For the text-containing cell, return its midpoint in [x, y] coordinate format. 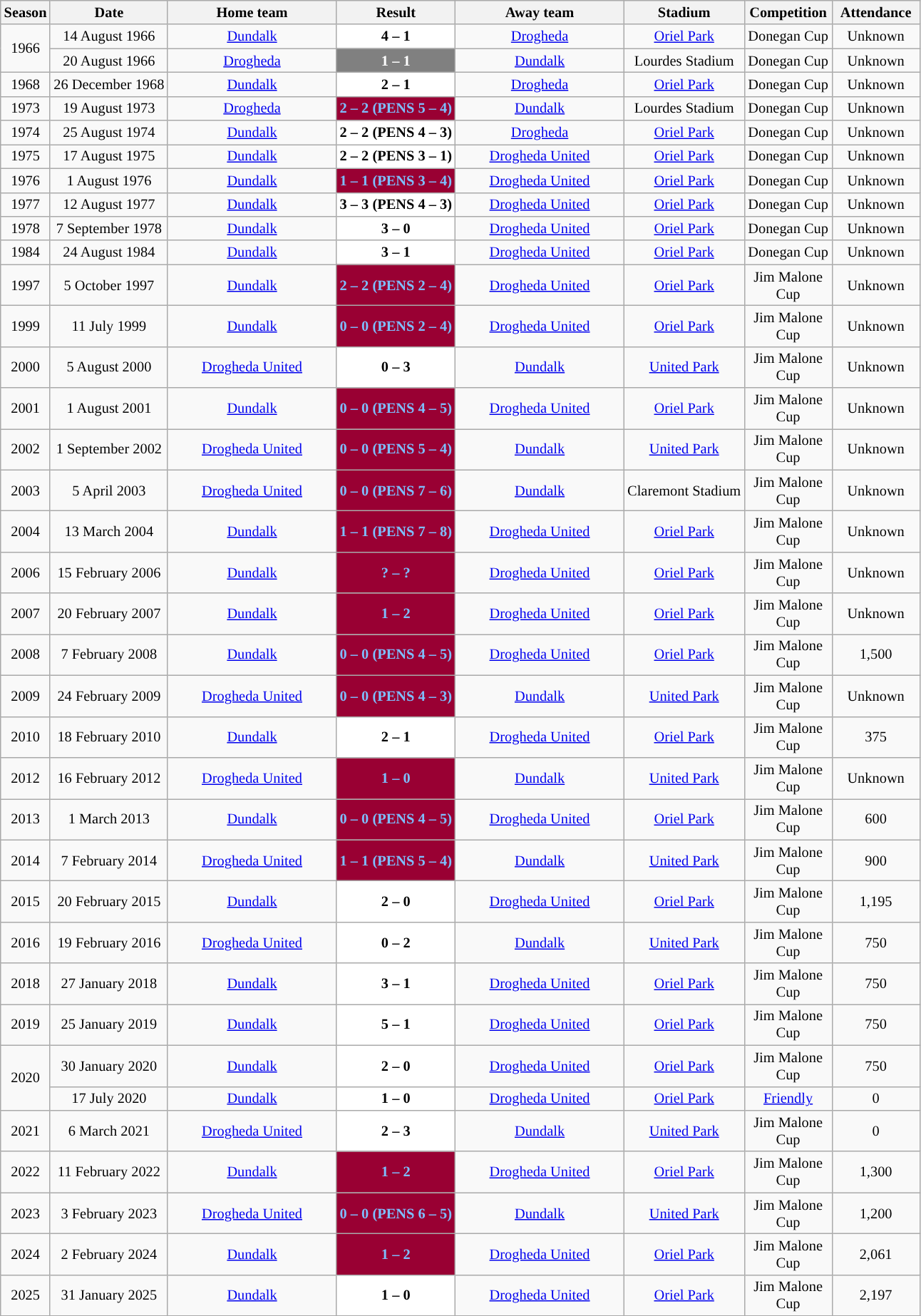
1,500 [875, 654]
2 – 2 (PENS 4 – 3) [396, 133]
Home team [252, 12]
25 January 2019 [108, 1024]
0 – 0 (PENS 5 – 4) [396, 449]
2009 [26, 696]
2019 [26, 1024]
4 – 1 [396, 36]
17 July 2020 [108, 1099]
1999 [26, 326]
2014 [26, 860]
30 January 2020 [108, 1066]
1 March 2013 [108, 819]
5 – 1 [396, 1024]
2024 [26, 1254]
7 February 2014 [108, 860]
25 August 1974 [108, 133]
1977 [26, 205]
1 – 1 (PENS 5 – 4) [396, 860]
2022 [26, 1172]
2 – 2 (PENS 5 – 4) [396, 108]
14 August 1966 [108, 36]
3 February 2023 [108, 1213]
1,200 [875, 1213]
2000 [26, 367]
15 February 2006 [108, 572]
26 December 1968 [108, 84]
Competition [788, 12]
2023 [26, 1213]
1 August 2001 [108, 408]
2006 [26, 572]
2 – 2 (PENS 3 – 1) [396, 156]
1973 [26, 108]
1 September 2002 [108, 449]
3 – 0 [396, 228]
2010 [26, 737]
600 [875, 819]
2,197 [875, 1295]
0 – 2 [396, 942]
2016 [26, 942]
375 [875, 737]
19 February 2016 [108, 942]
2004 [26, 531]
1975 [26, 156]
11 February 2022 [108, 1172]
6 March 2021 [108, 1131]
2020 [26, 1078]
1997 [26, 285]
Claremont Stadium [684, 490]
2025 [26, 1295]
11 July 1999 [108, 326]
2008 [26, 654]
2 – 3 [396, 1131]
1966 [26, 48]
0 – 0 (PENS 7 – 6) [396, 490]
0 – 0 (PENS 4 – 3) [396, 696]
Date [108, 12]
1,195 [875, 901]
18 February 2010 [108, 737]
3 – 3 (PENS 4 – 3) [396, 205]
900 [875, 860]
20 February 2015 [108, 901]
1976 [26, 180]
Stadium [684, 12]
16 February 2012 [108, 778]
1974 [26, 133]
20 August 1966 [108, 61]
24 February 2009 [108, 696]
1 – 1 (PENS 3 – 4) [396, 180]
27 January 2018 [108, 984]
2018 [26, 984]
1978 [26, 228]
2,061 [875, 1254]
12 August 1977 [108, 205]
0 – 0 (PENS 2 – 4) [396, 326]
2013 [26, 819]
Season [26, 12]
2021 [26, 1131]
19 August 1973 [108, 108]
2003 [26, 490]
2 February 2024 [108, 1254]
31 January 2025 [108, 1295]
1,300 [875, 1172]
20 February 2007 [108, 614]
1984 [26, 252]
? – ? [396, 572]
2012 [26, 778]
0 – 0 (PENS 6 – 5) [396, 1213]
5 August 2000 [108, 367]
1 – 1 (PENS 7 – 8) [396, 531]
2007 [26, 614]
1968 [26, 84]
Attendance [875, 12]
1 August 1976 [108, 180]
7 February 2008 [108, 654]
13 March 2004 [108, 531]
24 August 1984 [108, 252]
Result [396, 12]
Friendly [788, 1099]
2015 [26, 901]
2002 [26, 449]
17 August 1975 [108, 156]
2 – 2 (PENS 2 – 4) [396, 285]
5 April 2003 [108, 490]
1 – 1 [396, 61]
Away team [540, 12]
7 September 1978 [108, 228]
5 October 1997 [108, 285]
0 – 3 [396, 367]
2001 [26, 408]
